From the cell containing the given text, extract its center point as (X, Y) coordinate. 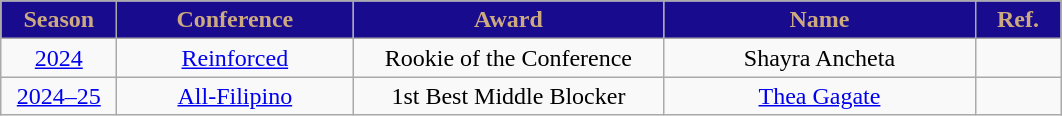
Conference (235, 20)
Name (820, 20)
All-Filipino (235, 96)
Rookie of the Conference (508, 58)
2024–25 (59, 96)
2024 (59, 58)
Ref. (1018, 20)
Shayra Ancheta (820, 58)
Reinforced (235, 58)
Season (59, 20)
1st Best Middle Blocker (508, 96)
Thea Gagate (820, 96)
Award (508, 20)
